For the text-containing cell, return its midpoint in [x, y] coordinate format. 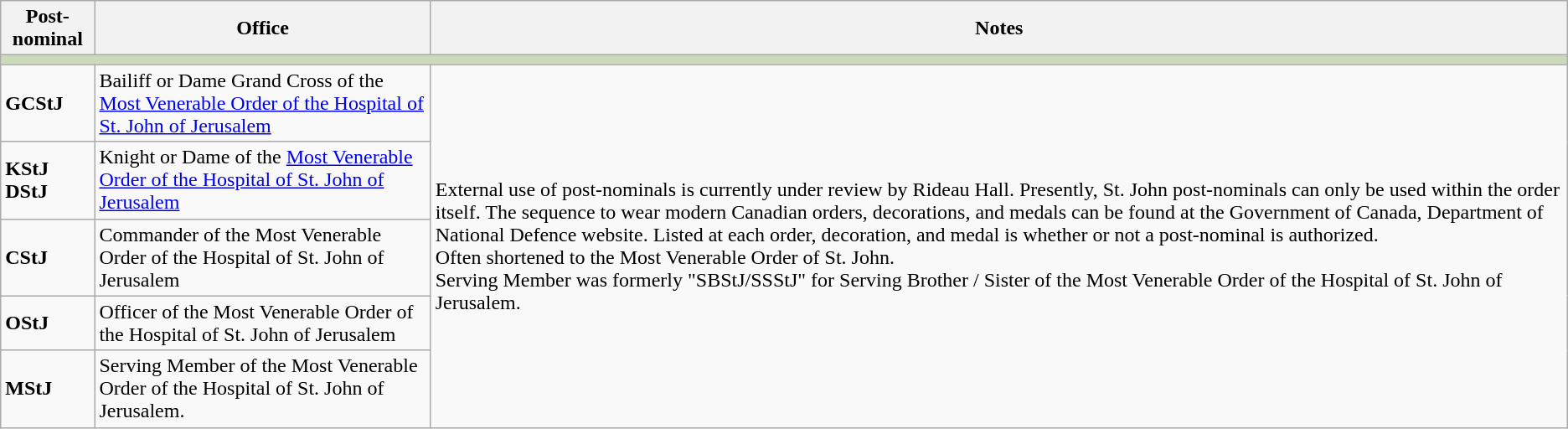
CStJ [48, 257]
Notes [998, 28]
Office [263, 28]
GCStJ [48, 103]
Bailiff or Dame Grand Cross of the Most Venerable Order of the Hospital of St. John of Jerusalem [263, 103]
Serving Member of the Most Venerable Order of the Hospital of St. John of Jerusalem. [263, 389]
Officer of the Most Venerable Order of the Hospital of St. John of Jerusalem [263, 323]
MStJ [48, 389]
KStJDStJ [48, 180]
Post-nominal [48, 28]
Commander of the Most Venerable Order of the Hospital of St. John of Jerusalem [263, 257]
OStJ [48, 323]
Knight or Dame of the Most Venerable Order of the Hospital of St. John of Jerusalem [263, 180]
